Return (X, Y) of the center of cell containing provided text 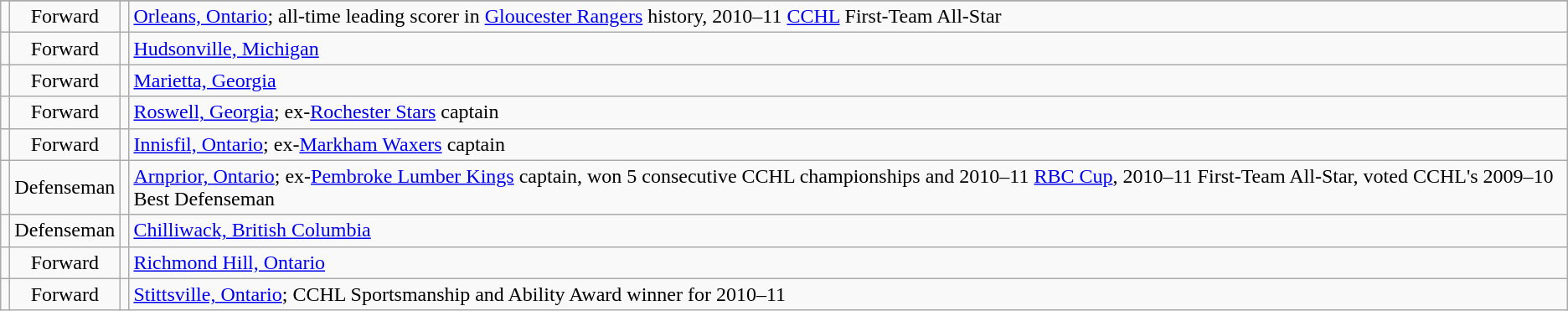
Richmond Hill, Ontario (848, 262)
Orleans, Ontario; all-time leading scorer in Gloucester Rangers history, 2010–11 CCHL First-Team All-Star (848, 17)
Marietta, Georgia (848, 80)
Roswell, Georgia; ex-Rochester Stars captain (848, 112)
Innisfil, Ontario; ex-Markham Waxers captain (848, 144)
Hudsonville, Michigan (848, 49)
Chilliwack, British Columbia (848, 231)
Stittsville, Ontario; CCHL Sportsmanship and Ability Award winner for 2010–11 (848, 294)
